Return the (X, Y) coordinate for the center point of the cell that contains the specified text.  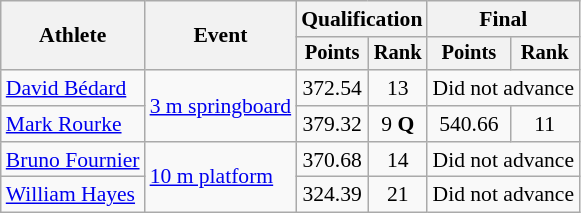
370.68 (332, 160)
Event (221, 36)
13 (398, 88)
540.66 (468, 124)
10 m platform (221, 178)
324.39 (332, 195)
David Bédard (73, 88)
372.54 (332, 88)
3 m springboard (221, 106)
Bruno Fournier (73, 160)
9 Q (398, 124)
Qualification (362, 19)
Final (503, 19)
14 (398, 160)
11 (544, 124)
21 (398, 195)
Mark Rourke (73, 124)
Athlete (73, 36)
William Hayes (73, 195)
379.32 (332, 124)
